Pinpoint the cell where the given text exists, returning its [X, Y] midpoint coordinate. 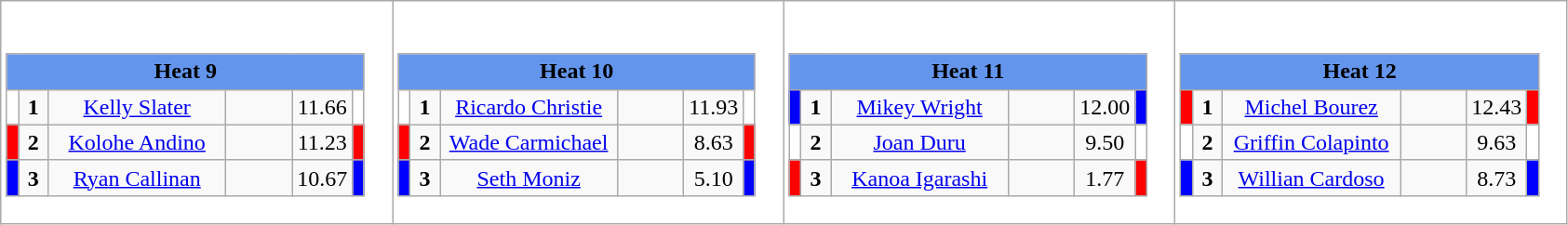
Wade Carmichael [529, 142]
1.77 [1106, 178]
Seth Moniz [529, 178]
Kelly Slater [138, 107]
8.73 [1496, 178]
Heat 10 [577, 72]
Heat 11 [968, 72]
12.43 [1496, 107]
11.23 [322, 142]
Willian Cardoso [1312, 178]
Heat 9 [185, 72]
11.66 [322, 107]
Joan Duru [919, 142]
Kolohe Andino [138, 142]
Heat 12 1 Michel Bourez 12.43 2 Griffin Colapinto 9.63 3 Willian Cardoso 8.73 [1372, 112]
Kanoa Igarashi [919, 178]
9.50 [1106, 142]
Heat 11 1 Mikey Wright 12.00 2 Joan Duru 9.50 3 Kanoa Igarashi 1.77 [979, 112]
10.67 [322, 178]
5.10 [714, 178]
Heat 12 [1360, 72]
11.93 [714, 107]
Heat 10 1 Ricardo Christie 11.93 2 Wade Carmichael 8.63 3 Seth Moniz 5.10 [588, 112]
8.63 [714, 142]
Ricardo Christie [529, 107]
9.63 [1496, 142]
Ryan Callinan [138, 178]
12.00 [1106, 107]
Michel Bourez [1312, 107]
Heat 9 1 Kelly Slater 11.66 2 Kolohe Andino 11.23 3 Ryan Callinan 10.67 [197, 112]
Griffin Colapinto [1312, 142]
Mikey Wright [919, 107]
